Locate the cell with the specified text and output its [x, y] center coordinate. 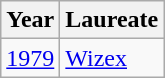
Year [30, 20]
Laureate [112, 20]
Wizex [112, 58]
1979 [30, 58]
